Provide the [x, y] coordinate of the cell's center where the given text is located.  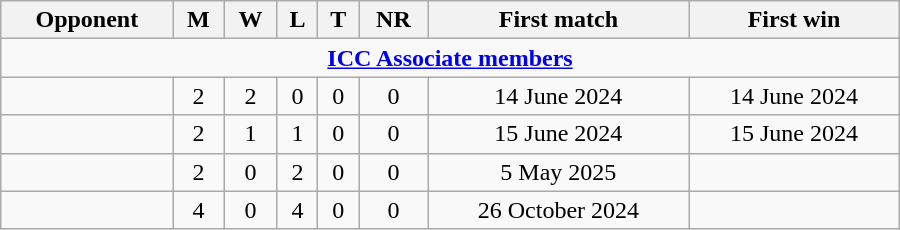
5 May 2025 [558, 172]
ICC Associate members [450, 58]
M [198, 20]
T [338, 20]
NR [394, 20]
W [250, 20]
L [298, 20]
First match [558, 20]
Opponent [87, 20]
First win [794, 20]
26 October 2024 [558, 210]
